Find where the given text appears and provide that cell's center as (x, y) coordinate. 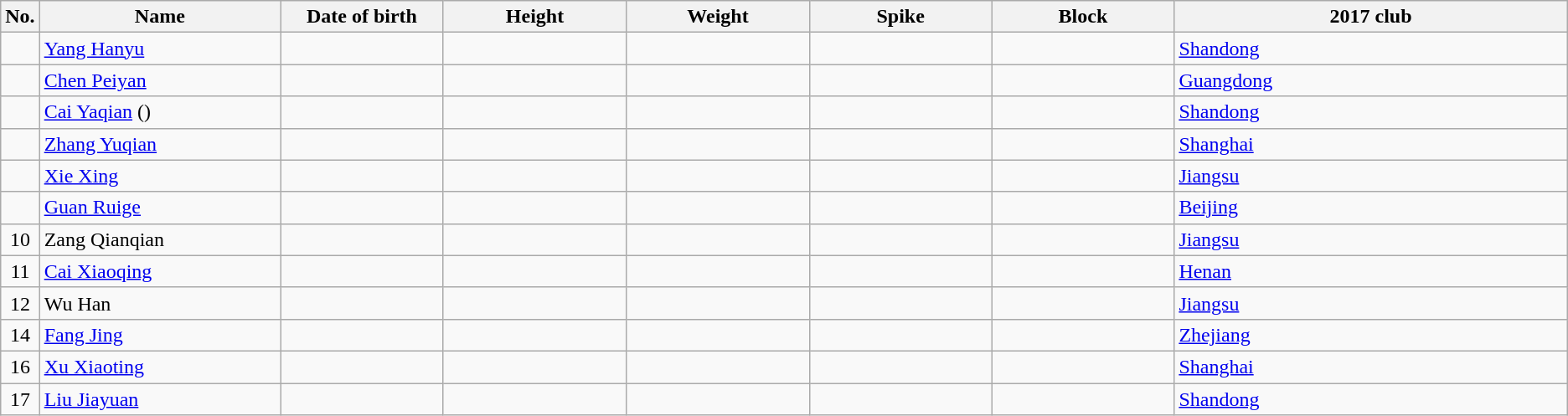
Xu Xiaoting (159, 367)
Henan (1370, 271)
Cai Yaqian () (159, 112)
Yang Hanyu (159, 49)
2017 club (1370, 17)
Xie Xing (159, 176)
10 (20, 239)
Cai Xiaoqing (159, 271)
14 (20, 335)
Guan Ruige (159, 208)
Name (159, 17)
12 (20, 303)
Fang Jing (159, 335)
16 (20, 367)
Guangdong (1370, 80)
Zang Qianqian (159, 239)
No. (20, 17)
Wu Han (159, 303)
Date of birth (362, 17)
Beijing (1370, 208)
17 (20, 399)
Block (1083, 17)
Zhejiang (1370, 335)
Chen Peiyan (159, 80)
Spike (900, 17)
Height (534, 17)
Zhang Yuqian (159, 144)
11 (20, 271)
Liu Jiayuan (159, 399)
Weight (719, 17)
